Find where the given text appears and provide that cell's center as [x, y] coordinate. 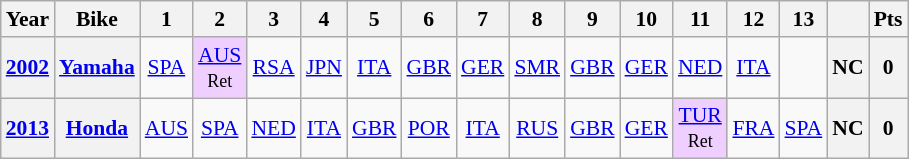
10 [646, 19]
AUS [166, 128]
RUS [537, 128]
9 [592, 19]
7 [482, 19]
Pts [888, 19]
FRA [753, 128]
Honda [97, 128]
Year [28, 19]
JPN [324, 68]
11 [700, 19]
Bike [97, 19]
13 [804, 19]
3 [273, 19]
Yamaha [97, 68]
5 [374, 19]
6 [430, 19]
AUSRet [220, 68]
SMR [537, 68]
12 [753, 19]
2013 [28, 128]
2 [220, 19]
POR [430, 128]
4 [324, 19]
2002 [28, 68]
TURRet [700, 128]
8 [537, 19]
RSA [273, 68]
1 [166, 19]
